Pinpoint the cell where the given text exists, returning its (X, Y) midpoint coordinate. 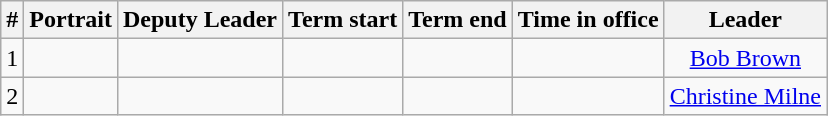
Time in office (588, 20)
Portrait (71, 20)
Leader (745, 20)
Term end (458, 20)
2 (12, 96)
Bob Brown (745, 58)
Christine Milne (745, 96)
Deputy Leader (200, 20)
1 (12, 58)
Term start (343, 20)
# (12, 20)
